Capture the cell that displays the provided text and extract its [x, y] central coordinate. 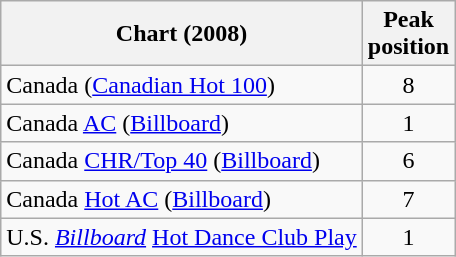
Peakposition [408, 34]
Canada AC (Billboard) [182, 123]
Canada Hot AC (Billboard) [182, 199]
Chart (2008) [182, 34]
Canada (Canadian Hot 100) [182, 85]
Canada CHR/Top 40 (Billboard) [182, 161]
7 [408, 199]
6 [408, 161]
8 [408, 85]
U.S. Billboard Hot Dance Club Play [182, 237]
